Pinpoint the cell where the given text exists, returning its [x, y] midpoint coordinate. 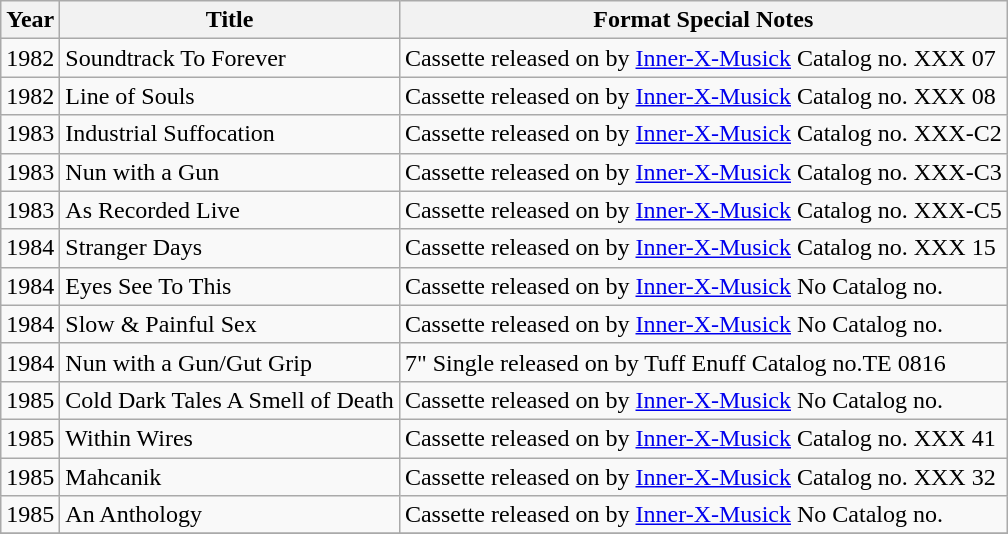
Soundtrack To Forever [230, 58]
Cassette released on by Inner-X-Musick Catalog no. XXX-C5 [703, 210]
Format Special Notes [703, 20]
Cassette released on by Inner-X-Musick Catalog no. XXX 08 [703, 96]
Cassette released on by Inner-X-Musick Catalog no. XXX-C2 [703, 134]
Year [30, 20]
Cold Dark Tales A Smell of Death [230, 400]
Cassette released on by Inner-X-Musick Catalog no. XXX-C3 [703, 172]
Title [230, 20]
Cassette released on by Inner-X-Musick Catalog no. XXX 32 [703, 477]
Within Wires [230, 438]
Eyes See To This [230, 286]
Cassette released on by Inner-X-Musick Catalog no. XXX 41 [703, 438]
Cassette released on by Inner-X-Musick Catalog no. XXX 07 [703, 58]
Stranger Days [230, 248]
Nun with a Gun [230, 172]
Slow & Painful Sex [230, 324]
Cassette released on by Inner-X-Musick Catalog no. XXX 15 [703, 248]
An Anthology [230, 515]
7" Single released on by Tuff Enuff Catalog no.TE 0816 [703, 362]
Industrial Suffocation [230, 134]
Nun with a Gun/Gut Grip [230, 362]
As Recorded Live [230, 210]
Mahcanik [230, 477]
Line of Souls [230, 96]
